Output the [x, y] coordinate of the center of the cell containing the given text.  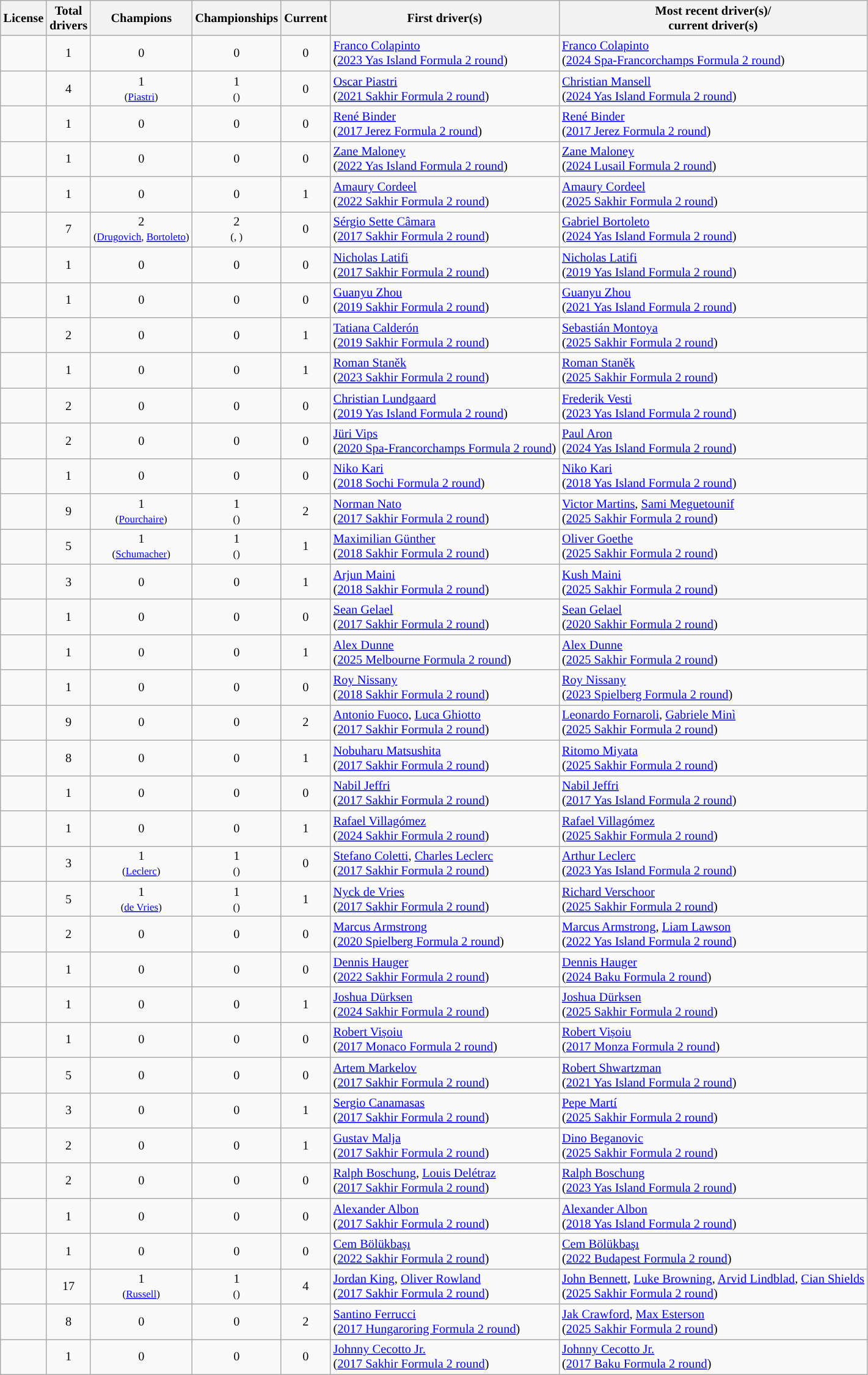
Alex Dunne(2025 Melbourne Formula 2 round) [445, 652]
Alexander Albon(2018 Yas Island Formula 2 round) [713, 1216]
1(Piastri) [141, 89]
Leonardo Fornaroli, Gabriele Minì(2025 Sakhir Formula 2 round) [713, 722]
Most recent driver(s)/current driver(s) [713, 18]
Victor Martins, Sami Meguetounif(2025 Sakhir Formula 2 round) [713, 512]
Champions [141, 18]
1(de Vries) [141, 899]
Totaldrivers [68, 18]
Pepe Martí(2025 Sakhir Formula 2 round) [713, 1110]
Arjun Maini(2018 Sakhir Formula 2 round) [445, 582]
Ralph Boschung(2023 Yas Island Formula 2 round) [713, 1181]
Franco Colapinto(2024 Spa-Francorchamps Formula 2 round) [713, 53]
Zane Maloney(2022 Yas Island Formula 2 round) [445, 159]
Nobuharu Matsushita(2017 Sakhir Formula 2 round) [445, 758]
Stefano Coletti, Charles Leclerc(2017 Sakhir Formula 2 round) [445, 864]
1(Pourchaire) [141, 512]
Sérgio Sette Câmara(2017 Sakhir Formula 2 round) [445, 229]
Dennis Hauger(2024 Baku Formula 2 round) [713, 969]
Sean Gelael(2017 Sakhir Formula 2 round) [445, 617]
17 [68, 1286]
Amaury Cordeel(2022 Sakhir Formula 2 round) [445, 194]
Nicholas Latifi(2017 Sakhir Formula 2 round) [445, 265]
Gustav Malja(2017 Sakhir Formula 2 round) [445, 1145]
Current [305, 18]
Championships [236, 18]
Marcus Armstrong(2020 Spielberg Formula 2 round) [445, 934]
Rafael Villagómez(2024 Sakhir Formula 2 round) [445, 828]
Jak Crawford, Max Esterson(2025 Sakhir Formula 2 round) [713, 1322]
Tatiana Calderón(2019 Sakhir Formula 2 round) [445, 335]
Roy Nissany(2023 Spielberg Formula 2 round) [713, 687]
1(Schumacher) [141, 546]
Joshua Dürksen(2024 Sakhir Formula 2 round) [445, 1005]
Jüri Vips(2020 Spa-Francorchamps Formula 2 round) [445, 441]
Kush Maini(2025 Sakhir Formula 2 round) [713, 582]
Santino Ferrucci(2017 Hungaroring Formula 2 round) [445, 1322]
Guanyu Zhou(2019 Sakhir Formula 2 round) [445, 300]
Roy Nissany(2018 Sakhir Formula 2 round) [445, 687]
Christian Lundgaard(2019 Yas Island Formula 2 round) [445, 406]
Arthur Leclerc(2023 Yas Island Formula 2 round) [713, 864]
Johnny Cecotto Jr.(2017 Sakhir Formula 2 round) [445, 1357]
Rafael Villagómez(2025 Sakhir Formula 2 round) [713, 828]
7 [68, 229]
Alexander Albon(2017 Sakhir Formula 2 round) [445, 1216]
Oliver Goethe(2025 Sakhir Formula 2 round) [713, 546]
Oscar Piastri(2021 Sakhir Formula 2 round) [445, 89]
Nabil Jeffri(2017 Yas Island Formula 2 round) [713, 793]
Zane Maloney(2024 Lusail Formula 2 round) [713, 159]
Paul Aron(2024 Yas Island Formula 2 round) [713, 441]
Frederik Vesti(2023 Yas Island Formula 2 round) [713, 406]
Antonio Fuoco, Luca Ghiotto(2017 Sakhir Formula 2 round) [445, 722]
1(Leclerc) [141, 864]
Dino Beganovic(2025 Sakhir Formula 2 round) [713, 1145]
License [23, 18]
Robert Vișoiu(2017 Monaco Formula 2 round) [445, 1039]
Amaury Cordeel(2025 Sakhir Formula 2 round) [713, 194]
Marcus Armstrong, Liam Lawson(2022 Yas Island Formula 2 round) [713, 934]
Niko Kari(2018 Yas Island Formula 2 round) [713, 476]
Dennis Hauger(2022 Sakhir Formula 2 round) [445, 969]
2(Drugovich, Bortoleto) [141, 229]
Robert Vișoiu(2017 Monza Formula 2 round) [713, 1039]
Nicholas Latifi(2019 Yas Island Formula 2 round) [713, 265]
Nyck de Vries(2017 Sakhir Formula 2 round) [445, 899]
Artem Markelov(2017 Sakhir Formula 2 round) [445, 1075]
Jordan King, Oliver Rowland(2017 Sakhir Formula 2 round) [445, 1286]
Richard Verschoor(2025 Sakhir Formula 2 round) [713, 899]
Gabriel Bortoleto(2024 Yas Island Formula 2 round) [713, 229]
Roman Staněk(2023 Sakhir Formula 2 round) [445, 370]
Christian Mansell(2024 Yas Island Formula 2 round) [713, 89]
Johnny Cecotto Jr.(2017 Baku Formula 2 round) [713, 1357]
Cem Bölükbaşı(2022 Budapest Formula 2 round) [713, 1251]
Sean Gelael(2020 Sakhir Formula 2 round) [713, 617]
1(Russell) [141, 1286]
Norman Nato(2017 Sakhir Formula 2 round) [445, 512]
Nabil Jeffri(2017 Sakhir Formula 2 round) [445, 793]
Ritomo Miyata(2025 Sakhir Formula 2 round) [713, 758]
2(, ) [236, 229]
Niko Kari(2018 Sochi Formula 2 round) [445, 476]
Alex Dunne(2025 Sakhir Formula 2 round) [713, 652]
Ralph Boschung, Louis Delétraz(2017 Sakhir Formula 2 round) [445, 1181]
Robert Shwartzman(2021 Yas Island Formula 2 round) [713, 1075]
Roman Staněk(2025 Sakhir Formula 2 round) [713, 370]
First driver(s) [445, 18]
Maximilian Günther(2018 Sakhir Formula 2 round) [445, 546]
Joshua Dürksen(2025 Sakhir Formula 2 round) [713, 1005]
John Bennett, Luke Browning, Arvid Lindblad, Cian Shields(2025 Sakhir Formula 2 round) [713, 1286]
Cem Bölükbaşı(2022 Sakhir Formula 2 round) [445, 1251]
Guanyu Zhou(2021 Yas Island Formula 2 round) [713, 300]
Sergio Canamasas(2017 Sakhir Formula 2 round) [445, 1110]
Sebastián Montoya(2025 Sakhir Formula 2 round) [713, 335]
Franco Colapinto(2023 Yas Island Formula 2 round) [445, 53]
